Determine the (x, y) coordinate at the center of the cell enclosing the given text.  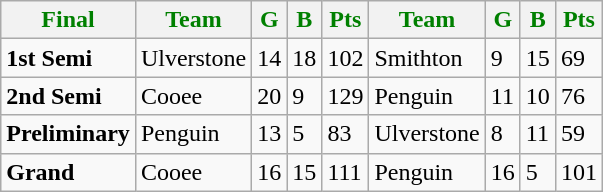
76 (578, 96)
1st Semi (68, 58)
18 (304, 58)
13 (270, 134)
14 (270, 58)
111 (346, 172)
Grand (68, 172)
Smithton (427, 58)
102 (346, 58)
69 (578, 58)
101 (578, 172)
83 (346, 134)
Preliminary (68, 134)
20 (270, 96)
129 (346, 96)
2nd Semi (68, 96)
8 (502, 134)
10 (538, 96)
59 (578, 134)
Final (68, 20)
